Determine the [X, Y] coordinate at the center of the cell enclosing the given text.  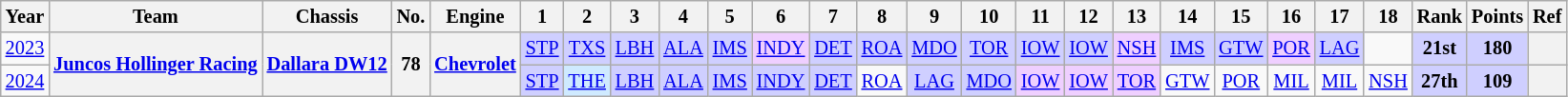
Rank [1439, 16]
12 [1088, 16]
2 [586, 16]
No. [411, 16]
14 [1187, 16]
16 [1290, 16]
15 [1241, 16]
Chassis [327, 16]
7 [832, 16]
3 [635, 16]
Team [155, 16]
27th [1439, 81]
109 [1497, 81]
Chevrolet [475, 65]
Points [1497, 16]
17 [1340, 16]
6 [781, 16]
10 [989, 16]
8 [882, 16]
18 [1388, 16]
Ref [1547, 16]
Engine [475, 16]
5 [730, 16]
Juncos Hollinger Racing [155, 65]
11 [1040, 16]
Dallara DW12 [327, 65]
THE [586, 81]
13 [1137, 16]
2023 [25, 48]
78 [411, 65]
4 [683, 16]
9 [933, 16]
2024 [25, 81]
TXS [586, 48]
180 [1497, 48]
Year [25, 16]
21st [1439, 48]
1 [542, 16]
